Extract the (X, Y) coordinate from the center of the cell holding the provided text.  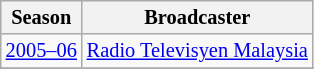
Broadcaster (198, 17)
2005–06 (42, 51)
Radio Televisyen Malaysia (198, 51)
Season (42, 17)
